Provide the (X, Y) coordinate of the cell's center where the given text is located.  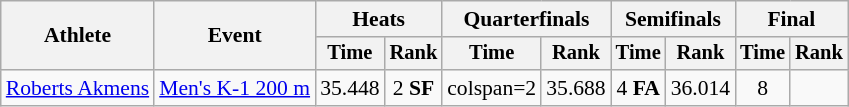
Men's K-1 200 m (234, 88)
2 SF (414, 88)
Semifinals (673, 19)
8 (762, 88)
4 FA (638, 88)
35.448 (350, 88)
Athlete (78, 36)
Final (791, 19)
36.014 (700, 88)
colspan=2 (492, 88)
Quarterfinals (526, 19)
Event (234, 36)
Heats (378, 19)
Roberts Akmens (78, 88)
35.688 (576, 88)
